Identify which cell holds the provided text, then report its (X, Y) central coordinate. 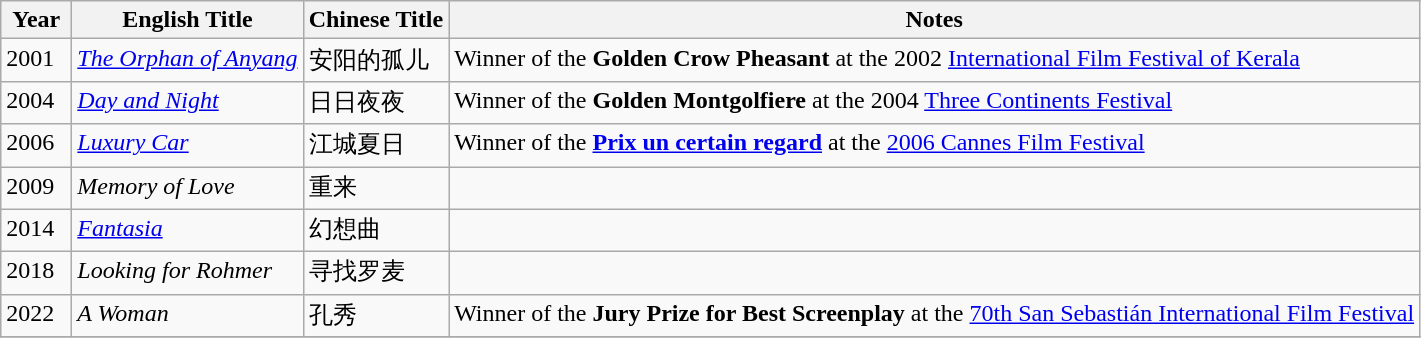
Memory of Love (188, 188)
A Woman (188, 316)
Day and Night (188, 102)
2006 (36, 146)
English Title (188, 20)
安阳的孤儿 (376, 60)
2014 (36, 230)
日日夜夜 (376, 102)
Year (36, 20)
2022 (36, 316)
Winner of the Golden Montgolfiere at the 2004 Three Continents Festival (934, 102)
寻找罗麦 (376, 274)
江城夏日 (376, 146)
Winner of the Jury Prize for Best Screenplay at the 70th San Sebastián International Film Festival (934, 316)
幻想曲 (376, 230)
Winner of the Golden Crow Pheasant at the 2002 International Film Festival of Kerala (934, 60)
Chinese Title (376, 20)
Looking for Rohmer (188, 274)
Fantasia (188, 230)
2009 (36, 188)
2001 (36, 60)
2018 (36, 274)
Notes (934, 20)
Luxury Car (188, 146)
Winner of the Prix un certain regard at the 2006 Cannes Film Festival (934, 146)
2004 (36, 102)
重来 (376, 188)
孔秀 (376, 316)
The Orphan of Anyang (188, 60)
